Detect which cell encompasses the target text, then output its (x, y) center coordinate. 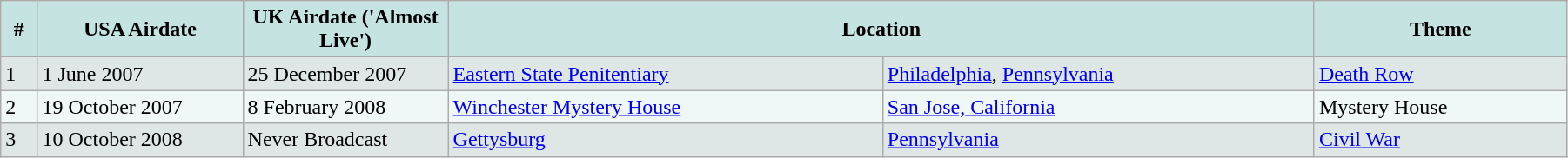
10 October 2008 (140, 140)
1 (19, 74)
25 December 2007 (345, 74)
USA Airdate (140, 30)
1 June 2007 (140, 74)
Civil War (1440, 140)
# (19, 30)
8 February 2008 (345, 107)
Gettysburg (665, 140)
Never Broadcast (345, 140)
Pennsylvania (1098, 140)
Philadelphia, Pennsylvania (1098, 74)
2 (19, 107)
Theme (1440, 30)
3 (19, 140)
Winchester Mystery House (665, 107)
19 October 2007 (140, 107)
UK Airdate ('Almost Live') (345, 30)
San Jose, California (1098, 107)
Eastern State Penitentiary (665, 74)
Mystery House (1440, 107)
Death Row (1440, 74)
Location (881, 30)
